Identify which cell holds the provided text, then report its [x, y] central coordinate. 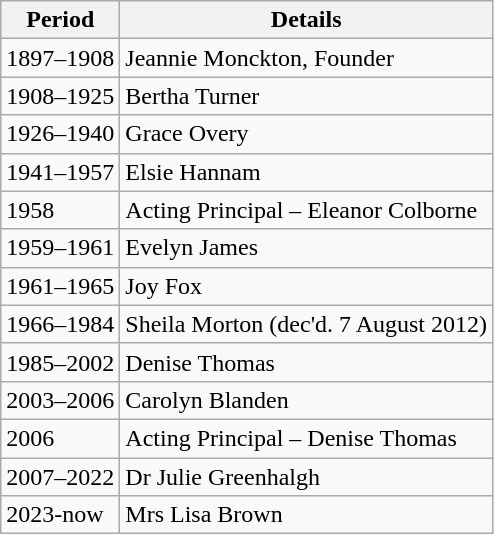
1958 [60, 210]
2023-now [60, 515]
1961–1965 [60, 286]
Sheila Morton (dec'd. 7 August 2012) [306, 324]
Evelyn James [306, 248]
2003–2006 [60, 400]
Joy Fox [306, 286]
Carolyn Blanden [306, 400]
1966–1984 [60, 324]
Dr Julie Greenhalgh [306, 477]
1985–2002 [60, 362]
Jeannie Monckton, Founder [306, 58]
Bertha Turner [306, 96]
Acting Principal – Denise Thomas [306, 438]
Denise Thomas [306, 362]
Period [60, 20]
1908–1925 [60, 96]
2006 [60, 438]
Details [306, 20]
Acting Principal – Eleanor Colborne [306, 210]
Mrs Lisa Brown [306, 515]
1941–1957 [60, 172]
1926–1940 [60, 134]
Grace Overy [306, 134]
1897–1908 [60, 58]
1959–1961 [60, 248]
2007–2022 [60, 477]
Elsie Hannam [306, 172]
